Locate the cell with the specified text and output its (x, y) center coordinate. 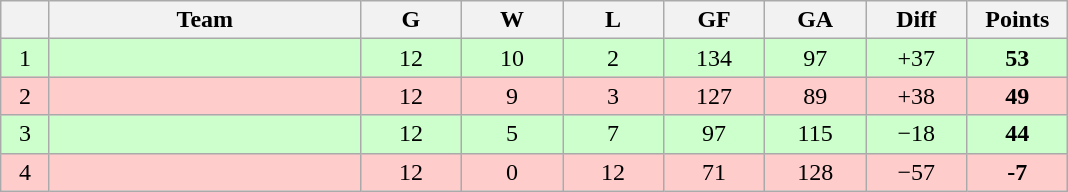
115 (816, 134)
7 (612, 134)
GF (714, 20)
−18 (916, 134)
0 (512, 172)
49 (1018, 96)
71 (714, 172)
10 (512, 58)
4 (26, 172)
+37 (916, 58)
1 (26, 58)
134 (714, 58)
128 (816, 172)
Diff (916, 20)
89 (816, 96)
127 (714, 96)
53 (1018, 58)
9 (512, 96)
-7 (1018, 172)
5 (512, 134)
Team (204, 20)
44 (1018, 134)
GA (816, 20)
L (612, 20)
Points (1018, 20)
W (512, 20)
−57 (916, 172)
+38 (916, 96)
G (410, 20)
